Pinpoint the cell where the given text exists, returning its [X, Y] midpoint coordinate. 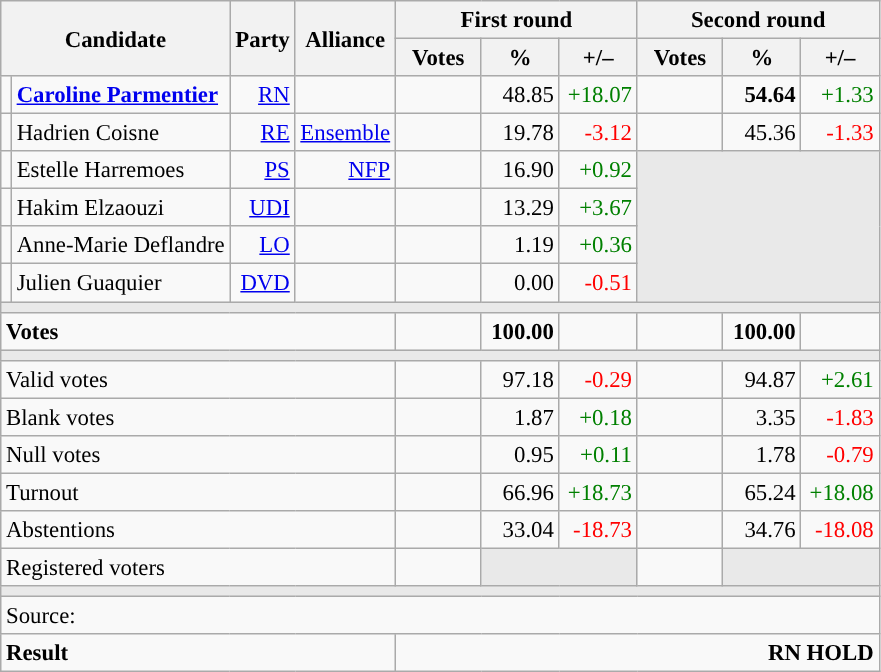
+1.33 [840, 95]
97.18 [520, 379]
Turnout [198, 492]
Blank votes [198, 417]
Alliance [345, 38]
+0.18 [598, 417]
+18.08 [840, 492]
+18.73 [598, 492]
-0.79 [840, 455]
13.29 [520, 208]
1.19 [520, 245]
1.87 [520, 417]
+2.61 [840, 379]
-0.51 [598, 283]
54.64 [762, 95]
Abstentions [198, 530]
RE [262, 133]
RN HOLD [637, 653]
Candidate [116, 38]
-0.29 [598, 379]
Party [262, 38]
Julien Guaquier [120, 283]
UDI [262, 208]
Ensemble [345, 133]
Registered voters [198, 567]
Valid votes [198, 379]
34.76 [762, 530]
+0.36 [598, 245]
-1.83 [840, 417]
3.35 [762, 417]
1.78 [762, 455]
Anne-Marie Deflandre [120, 245]
94.87 [762, 379]
Result [198, 653]
DVD [262, 283]
+3.67 [598, 208]
+18.07 [598, 95]
48.85 [520, 95]
PS [262, 170]
65.24 [762, 492]
Caroline Parmentier [120, 95]
Estelle Harremoes [120, 170]
+0.11 [598, 455]
45.36 [762, 133]
Second round [758, 20]
0.95 [520, 455]
66.96 [520, 492]
Hakim Elzaouzi [120, 208]
16.90 [520, 170]
RN [262, 95]
Hadrien Coisne [120, 133]
0.00 [520, 283]
Source: [440, 616]
+0.92 [598, 170]
-3.12 [598, 133]
First round [516, 20]
NFP [345, 170]
-18.08 [840, 530]
19.78 [520, 133]
33.04 [520, 530]
-18.73 [598, 530]
-1.33 [840, 133]
Null votes [198, 455]
LO [262, 245]
